Search for the cell housing the specified text and yield its [x, y] center coordinate. 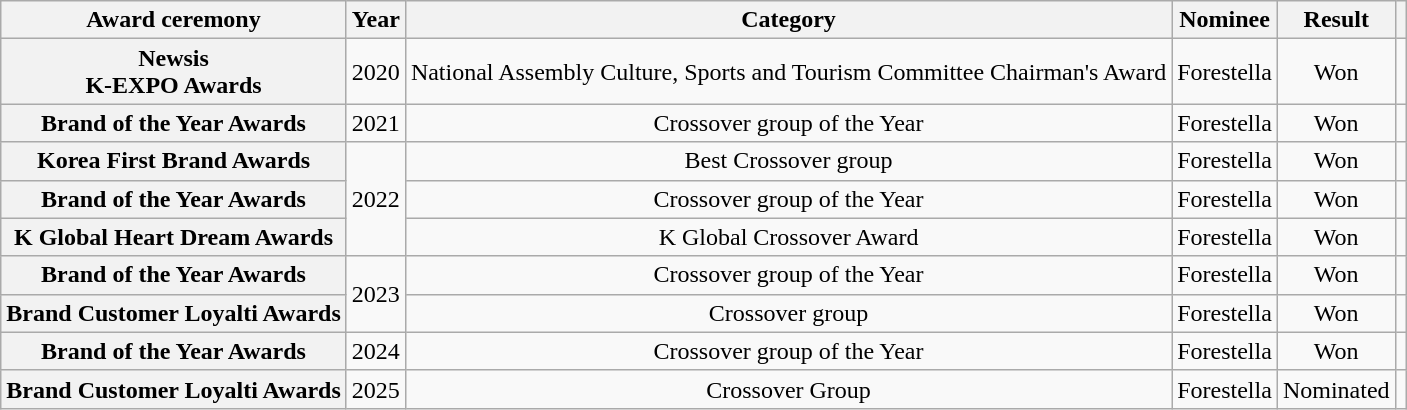
2023 [376, 294]
Category [788, 20]
Nominee [1225, 20]
2024 [376, 351]
Crossover Group [788, 389]
Best Crossover group [788, 161]
Crossover group [788, 313]
2021 [376, 123]
2020 [376, 72]
Year [376, 20]
2025 [376, 389]
2022 [376, 199]
NewsisK-EXPO Awards [174, 72]
National Assembly Culture, Sports and Tourism Committee Chairman's Award [788, 72]
K Global Crossover Award [788, 237]
Nominated [1336, 389]
K Global Heart Dream Awards [174, 237]
Korea First Brand Awards [174, 161]
Award ceremony [174, 20]
Result [1336, 20]
